Extract the (X, Y) coordinate from the center of the cell holding the provided text.  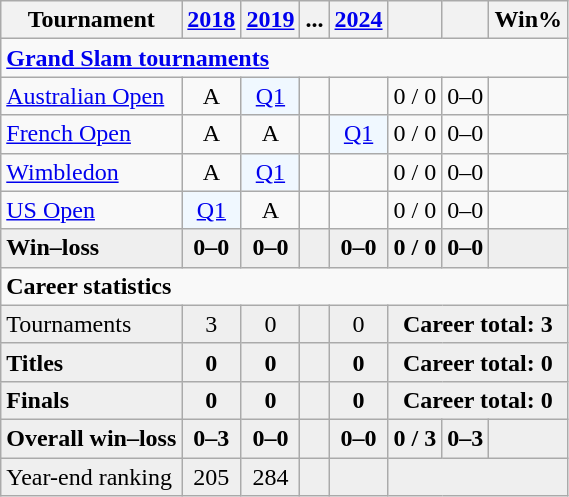
Wimbledon (92, 172)
Win–loss (92, 248)
284 (270, 477)
Titles (92, 362)
US Open (92, 210)
3 (212, 324)
205 (212, 477)
French Open (92, 134)
0 / 3 (415, 438)
Career statistics (284, 286)
Year-end ranking (92, 477)
Win% (528, 20)
Career total: 3 (478, 324)
2018 (212, 20)
Tournaments (92, 324)
... (314, 20)
Australian Open (92, 96)
Finals (92, 400)
Grand Slam tournaments (284, 58)
2019 (270, 20)
Tournament (92, 20)
2024 (358, 20)
Overall win–loss (92, 438)
